For the text-containing cell, return its midpoint in [X, Y] coordinate format. 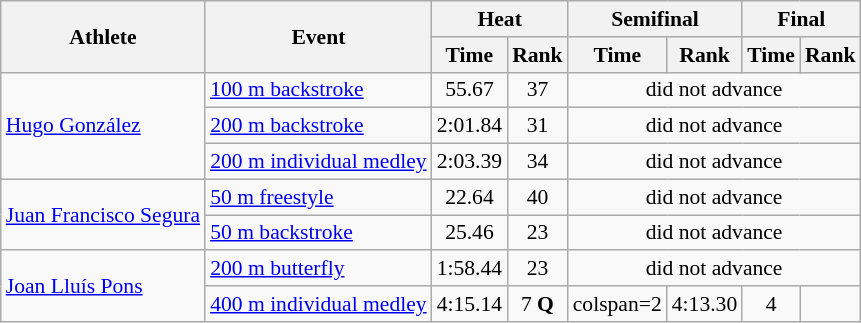
50 m freestyle [318, 197]
2:03.39 [470, 162]
31 [538, 126]
22.64 [470, 197]
Semifinal [656, 19]
400 m individual medley [318, 304]
200 m backstroke [318, 126]
Joan Lluís Pons [103, 286]
1:58.44 [470, 269]
Heat [500, 19]
37 [538, 90]
4:15.14 [470, 304]
Juan Francisco Segura [103, 214]
7 Q [538, 304]
34 [538, 162]
40 [538, 197]
200 m butterfly [318, 269]
colspan=2 [618, 304]
25.46 [470, 233]
4 [771, 304]
Hugo González [103, 126]
50 m backstroke [318, 233]
Event [318, 36]
2:01.84 [470, 126]
200 m individual medley [318, 162]
Final [801, 19]
4:13.30 [704, 304]
55.67 [470, 90]
Athlete [103, 36]
100 m backstroke [318, 90]
